For the text-containing cell, return its midpoint in (X, Y) coordinate format. 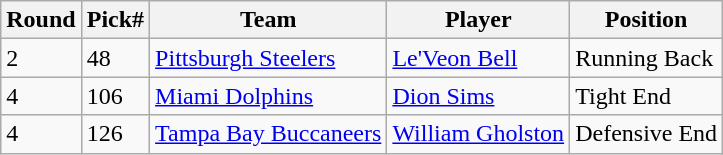
Tight End (646, 96)
Team (268, 20)
Running Back (646, 58)
126 (115, 134)
Player (478, 20)
Defensive End (646, 134)
Dion Sims (478, 96)
Pittsburgh Steelers (268, 58)
Le'Veon Bell (478, 58)
William Gholston (478, 134)
Round (41, 20)
Miami Dolphins (268, 96)
Pick# (115, 20)
48 (115, 58)
Position (646, 20)
Tampa Bay Buccaneers (268, 134)
2 (41, 58)
106 (115, 96)
